Determine the [X, Y] coordinate at the center of the cell enclosing the given text.  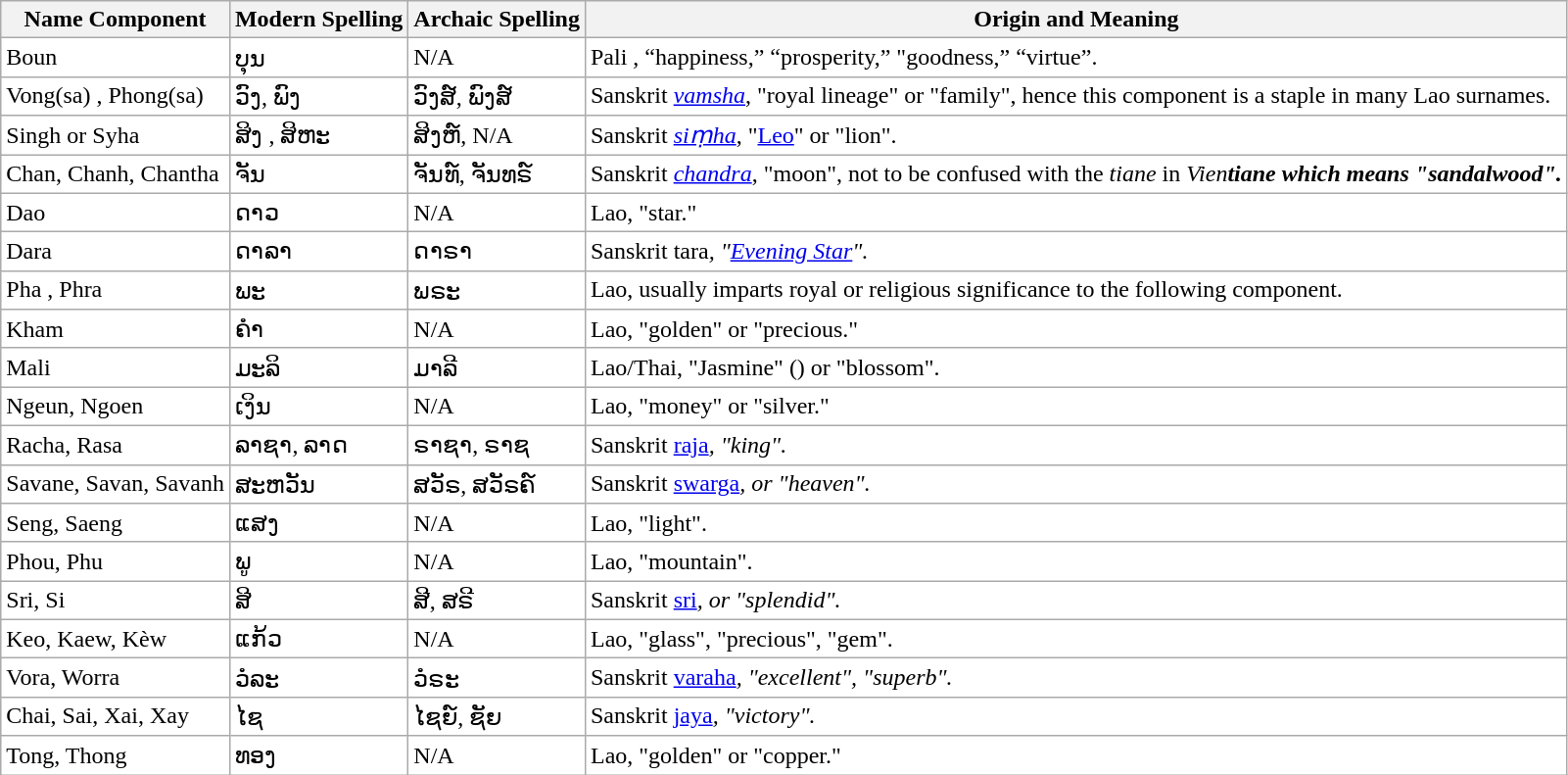
ແສງ [318, 523]
Sanskrit varaha, "excellent", "superb". [1075, 678]
ພະ [318, 290]
ລາຊາ, ລາດ [318, 445]
Lao, "money" or "silver." [1075, 407]
Racha, Rasa [116, 445]
Seng, Saeng [116, 523]
ເງິນ [318, 407]
ດາລາ [318, 252]
ໄຊ [318, 716]
ຈັນທ໌, ຈັນທຣ໌ [498, 174]
Dao [116, 213]
Lao, "mountain". [1075, 561]
Modern Spelling [318, 20]
Chan, Chanh, Chantha [116, 174]
ມະລິ [318, 367]
Pha , Phra [116, 290]
ສິງ , ສິຫະ [318, 135]
Sanskrit sri, or "splendid". [1075, 601]
Archaic Spelling [498, 20]
Singh or Syha [116, 135]
ວໍຣະ [498, 678]
Sanskrit siṃha, "Leo" or "lion". [1075, 135]
ສິງຫ໌, N/A [498, 135]
Lao/Thai, "Jasmine" () or "blossom". [1075, 367]
ສະຫວັນ [318, 484]
Sanskrit chandra, "moon", not to be confused with the tiane in Vientiane which means "sandalwood". [1075, 174]
Lao, "glass", "precious", "gem". [1075, 639]
Sanskrit tara, "Evening Star". [1075, 252]
ສວັຣ, ສວັຣຄ໌ [498, 484]
Kham [116, 329]
Origin and Meaning [1075, 20]
Name Component [116, 20]
Sanskrit raja, "king". [1075, 445]
Boun [116, 58]
ສີ, ສຣີ [498, 601]
ດາຣາ [498, 252]
ວົງສ໌, ພົງສ໌ [498, 96]
ແກ້ວ [318, 639]
Savane, Savan, Savanh [116, 484]
Keo, Kaew, Kèw [116, 639]
Lao, "golden" or "precious." [1075, 329]
ໄຊຍ໌, ຊັຍ [498, 716]
Phou, Phu [116, 561]
ບຸນ [318, 58]
Sanskrit swarga, or "heaven". [1075, 484]
Ngeun, Ngoen [116, 407]
ວໍລະ [318, 678]
Lao, usually imparts royal or religious significance to the following component. [1075, 290]
ພູ [318, 561]
ຈັນ [318, 174]
Tong, Thong [116, 755]
Mali [116, 367]
ພຣະ [498, 290]
Lao, "golden" or "copper." [1075, 755]
ຣາຊາ, ຣາຊ [498, 445]
Sri, Si [116, 601]
Dara [116, 252]
Vora, Worra [116, 678]
ດາວ [318, 213]
ທອງ [318, 755]
Chai, Sai, Xai, Xay [116, 716]
Sanskrit vamsha, "royal lineage" or "family", hence this component is a staple in many Lao surnames. [1075, 96]
ວົງ, ພົງ [318, 96]
Vong(sa) , Phong(sa) [116, 96]
ສີ [318, 601]
Lao, "light". [1075, 523]
Lao, "star." [1075, 213]
ມາລີ [498, 367]
ຄຳ [318, 329]
Pali , “happiness,” “prosperity,” "goodness,” “virtue”. [1075, 58]
Sanskrit jaya, "victory". [1075, 716]
